Detect which cell encompasses the target text, then output its [X, Y] center coordinate. 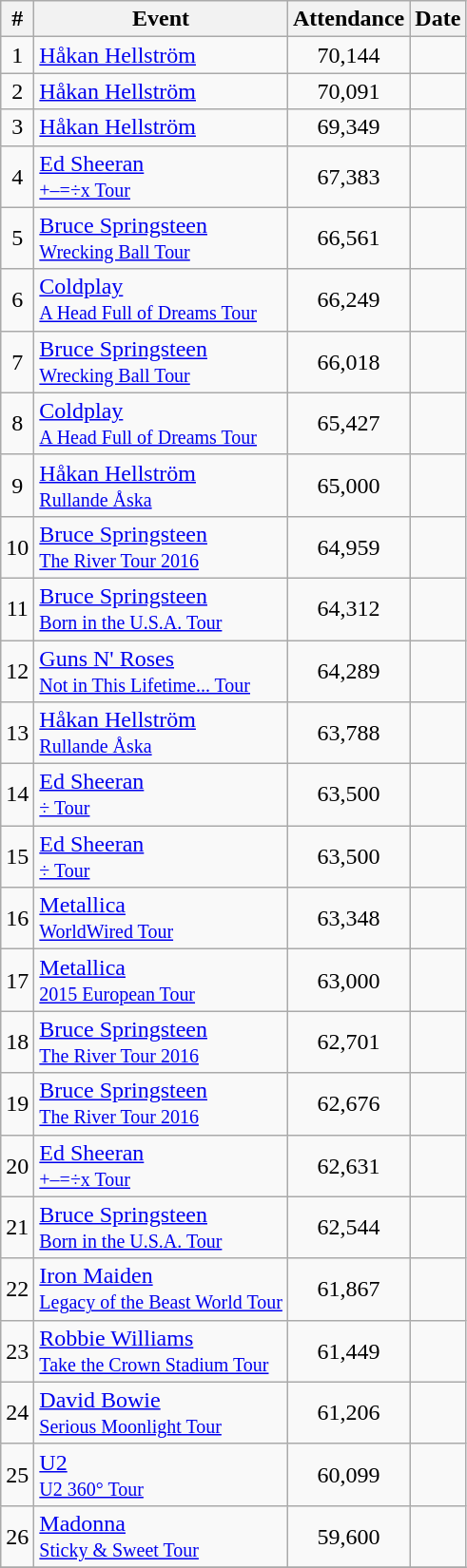
63,000 [348, 981]
20 [17, 1165]
10 [17, 547]
26 [17, 1536]
24 [17, 1412]
63,788 [348, 734]
5 [17, 238]
6 [17, 300]
62,631 [348, 1165]
16 [17, 918]
64,289 [348, 671]
25 [17, 1475]
70,144 [348, 55]
13 [17, 734]
Iron MaidenLegacy of the Beast World Tour [162, 1289]
59,600 [348, 1536]
David BowieSerious Moonlight Tour [162, 1412]
Guns N' RosesNot in This Lifetime... Tour [162, 671]
Robbie WilliamsTake the Crown Stadium Tour [162, 1351]
60,099 [348, 1475]
MadonnaSticky & Sweet Tour [162, 1536]
61,449 [348, 1351]
62,544 [348, 1228]
Event [162, 19]
15 [17, 857]
7 [17, 361]
62,701 [348, 1042]
18 [17, 1042]
11 [17, 608]
61,206 [348, 1412]
64,312 [348, 608]
# [17, 19]
9 [17, 485]
1 [17, 55]
U2U2 360° Tour [162, 1475]
23 [17, 1351]
MetallicaWorldWired Tour [162, 918]
66,018 [348, 361]
64,959 [348, 547]
17 [17, 981]
4 [17, 177]
66,561 [348, 238]
Attendance [348, 19]
3 [17, 127]
69,349 [348, 127]
63,348 [348, 918]
65,427 [348, 424]
8 [17, 424]
70,091 [348, 91]
12 [17, 671]
Date [438, 19]
19 [17, 1104]
Metallica2015 European Tour [162, 981]
67,383 [348, 177]
61,867 [348, 1289]
21 [17, 1228]
2 [17, 91]
66,249 [348, 300]
14 [17, 794]
22 [17, 1289]
65,000 [348, 485]
62,676 [348, 1104]
